Provide the [x, y] coordinate of the cell's center where the given text is located.  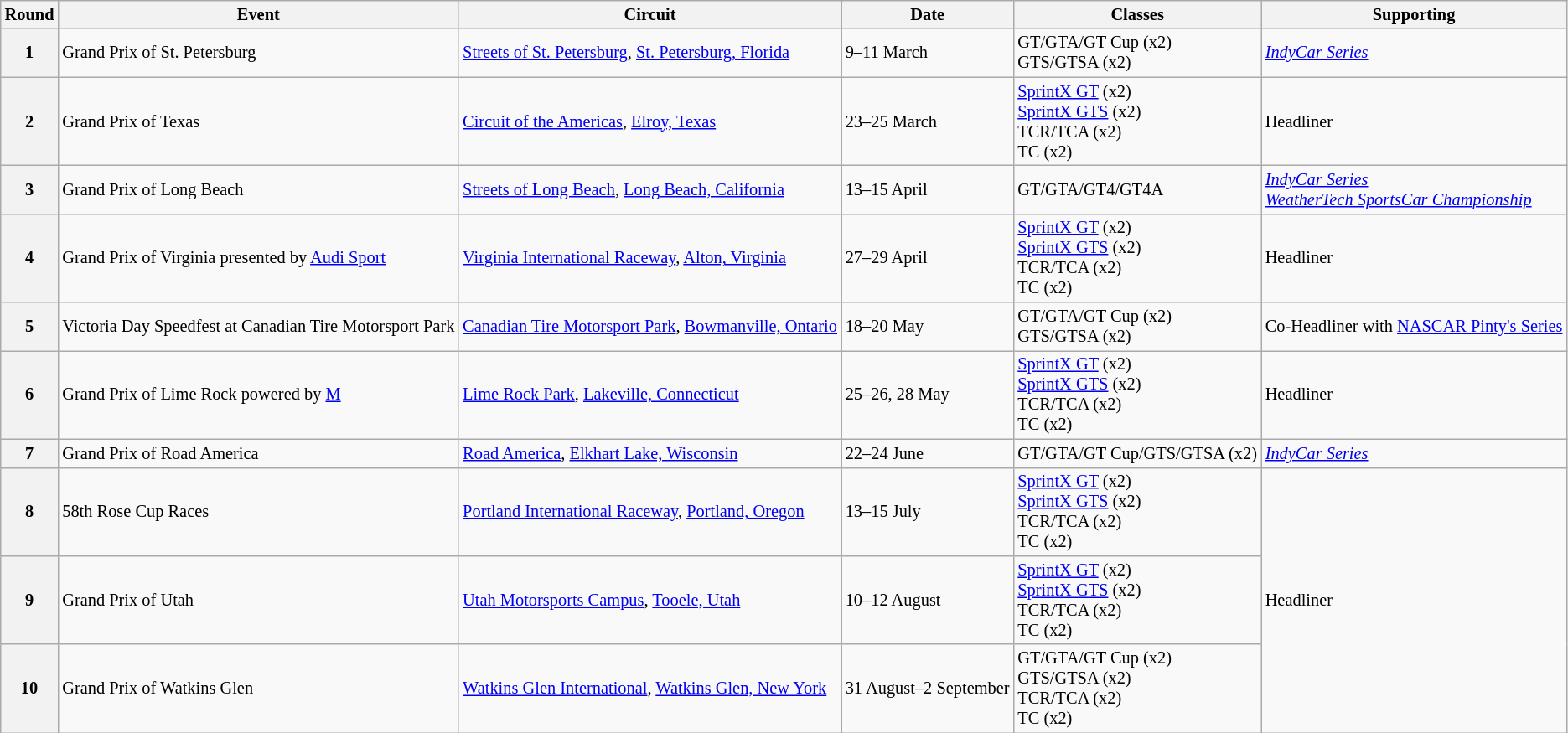
GT/GTA/GT4/GT4A [1136, 189]
Grand Prix of Virginia presented by Audi Sport [258, 258]
Round [30, 14]
2 [30, 121]
18–20 May [928, 327]
27–29 April [928, 258]
Supporting [1415, 14]
Grand Prix of Lime Rock powered by M [258, 395]
Grand Prix of St. Petersburg [258, 53]
Watkins Glen International, Watkins Glen, New York [650, 689]
Circuit [650, 14]
4 [30, 258]
Streets of St. Petersburg, St. Petersburg, Florida [650, 53]
3 [30, 189]
Event [258, 14]
10–12 August [928, 600]
IndyCar SeriesWeatherTech SportsCar Championship [1415, 189]
Co-Headliner with NASCAR Pinty's Series [1415, 327]
6 [30, 395]
1 [30, 53]
23–25 March [928, 121]
GT/GTA/GT Cup/GTS/GTSA (x2) [1136, 453]
Grand Prix of Watkins Glen [258, 689]
Grand Prix of Road America [258, 453]
13–15 July [928, 512]
7 [30, 453]
Victoria Day Speedfest at Canadian Tire Motorsport Park [258, 327]
Road America, Elkhart Lake, Wisconsin [650, 453]
Circuit of the Americas, Elroy, Texas [650, 121]
GT/GTA/GT Cup (x2)GTS/GTSA (x2)TCR/TCA (x2)TC (x2) [1136, 689]
9 [30, 600]
Grand Prix of Utah [258, 600]
Portland International Raceway, Portland, Oregon [650, 512]
Date [928, 14]
22–24 June [928, 453]
5 [30, 327]
10 [30, 689]
8 [30, 512]
25–26, 28 May [928, 395]
Streets of Long Beach, Long Beach, California [650, 189]
Lime Rock Park, Lakeville, Connecticut [650, 395]
9–11 March [928, 53]
Virginia International Raceway, Alton, Virginia [650, 258]
13–15 April [928, 189]
Utah Motorsports Campus, Tooele, Utah [650, 600]
Canadian Tire Motorsport Park, Bowmanville, Ontario [650, 327]
58th Rose Cup Races [258, 512]
Grand Prix of Texas [258, 121]
31 August–2 September [928, 689]
Classes [1136, 14]
Grand Prix of Long Beach [258, 189]
